Output the (x, y) coordinate of the center of the cell containing the given text.  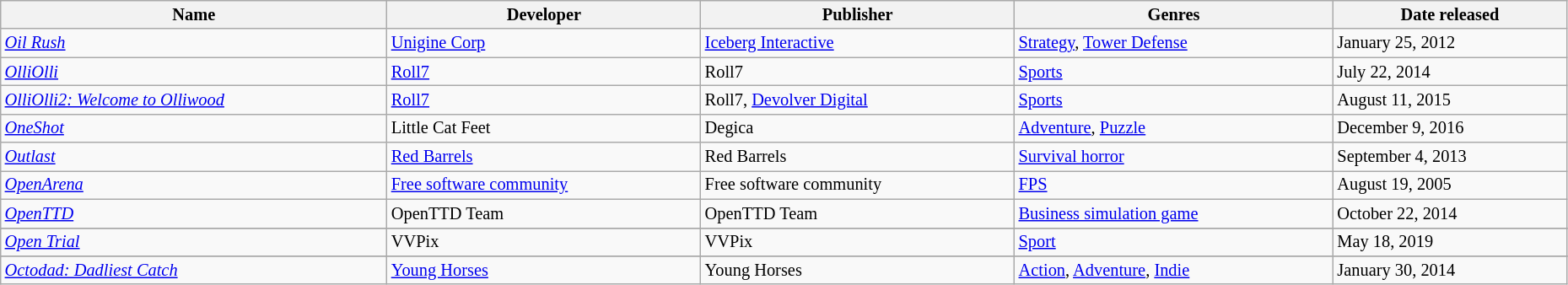
Adventure, Puzzle (1174, 128)
Oil Rush (194, 43)
Sport (1174, 242)
Degica (858, 128)
OlliOlli (194, 72)
December 9, 2016 (1449, 128)
OpenTTD (194, 213)
October 22, 2014 (1449, 213)
May 18, 2019 (1449, 242)
August 19, 2005 (1449, 185)
Strategy, Tower Defense (1174, 43)
September 4, 2013 (1449, 157)
OpenArena (194, 185)
July 22, 2014 (1449, 72)
OneShot (194, 128)
Roll7, Devolver Digital (858, 99)
Name (194, 14)
Business simulation game (1174, 213)
FPS (1174, 185)
Date released (1449, 14)
Iceberg Interactive (858, 43)
August 11, 2015 (1449, 99)
OlliOlli2: Welcome to Olliwood (194, 99)
Genres (1174, 14)
January 25, 2012 (1449, 43)
Outlast (194, 157)
Developer (544, 14)
January 30, 2014 (1449, 270)
Survival horror (1174, 157)
Little Cat Feet (544, 128)
Unigine Corp (544, 43)
Open Trial (194, 242)
Octodad: Dadliest Catch (194, 270)
Action, Adventure, Indie (1174, 270)
Publisher (858, 14)
